Determine the [x, y] coordinate at the center of the cell enclosing the given text.  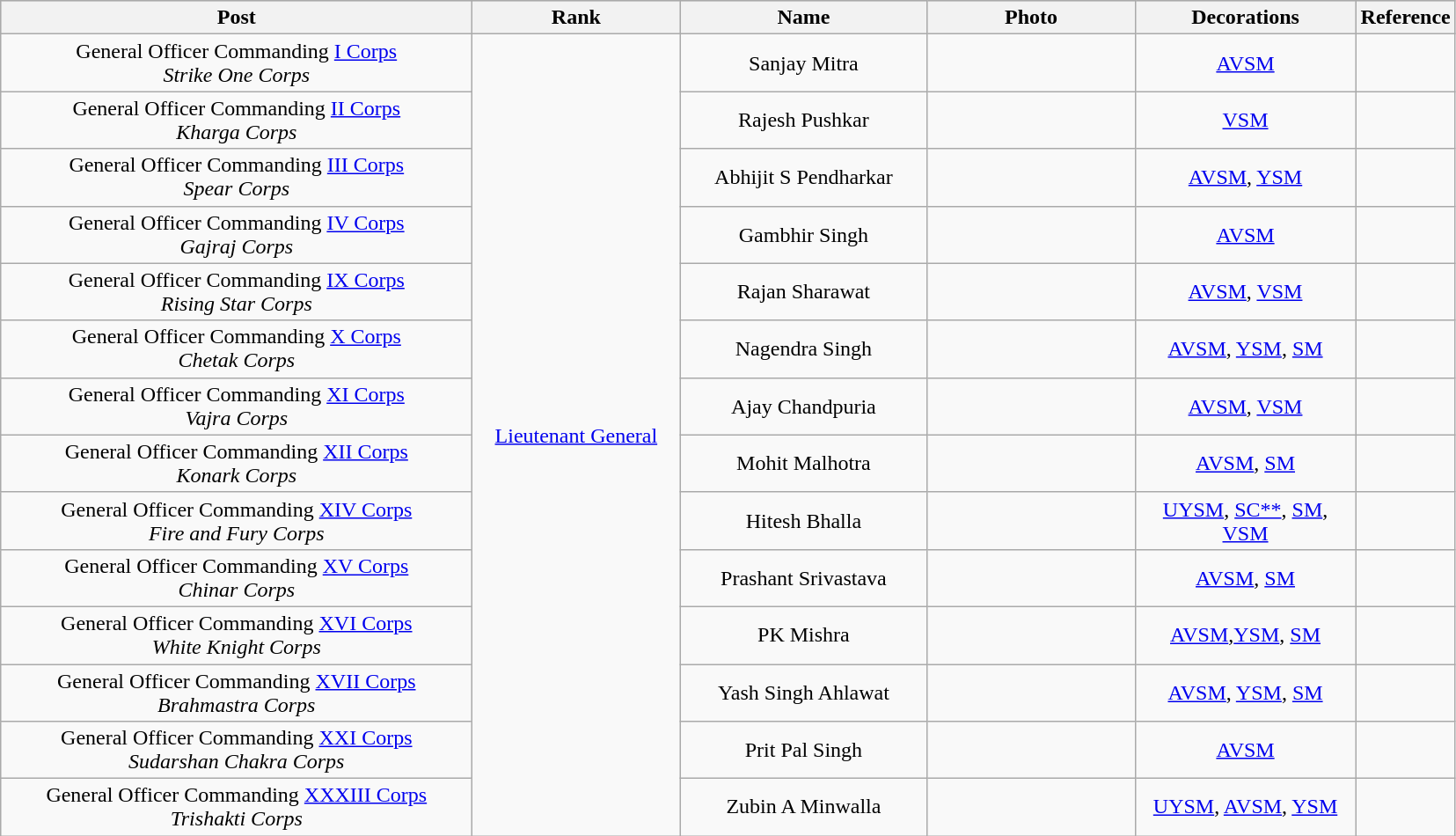
General Officer Commanding XV CorpsChinar Corps [237, 577]
Sanjay Mitra [804, 63]
Decorations [1246, 18]
Post [237, 18]
UYSM, AVSM, YSM [1246, 808]
General Officer Commanding II CorpsKharga Corps [237, 120]
General Officer Commanding III CorpsSpear Corps [237, 178]
Rajesh Pushkar [804, 120]
Ajay Chandpuria [804, 407]
Zubin A Minwalla [804, 808]
Lieutenant General [576, 435]
Name [804, 18]
Nagendra Singh [804, 348]
Abhijit S Pendharkar [804, 178]
UYSM, SC**, SM, VSM [1246, 521]
General Officer Commanding XIV CorpsFire and Fury Corps [237, 521]
PK Mishra [804, 635]
General Officer Commanding XVI CorpsWhite Knight Corps [237, 635]
Rank [576, 18]
General Officer Commanding XI CorpsVajra Corps [237, 407]
General Officer Commanding XII CorpsKonark Corps [237, 463]
Photo [1031, 18]
Yash Singh Ahlawat [804, 692]
Hitesh Bhalla [804, 521]
Rajan Sharawat [804, 292]
General Officer Commanding XXI CorpsSudarshan Chakra Corps [237, 750]
Gambhir Singh [804, 234]
General Officer Commanding XVII CorpsBrahmastra Corps [237, 692]
AVSM, YSM [1246, 178]
AVSM,YSM, SM [1246, 635]
General Officer Commanding IV CorpsGajraj Corps [237, 234]
Prit Pal Singh [804, 750]
Mohit Malhotra [804, 463]
Prashant Srivastava [804, 577]
General Officer Commanding I CorpsStrike One Corps [237, 63]
VSM [1246, 120]
Reference [1406, 18]
General Officer Commanding X CorpsChetak Corps [237, 348]
General Officer Commanding XXXIII CorpsTrishakti Corps [237, 808]
General Officer Commanding IX CorpsRising Star Corps [237, 292]
